From the cell containing the given text, extract its center point as (X, Y) coordinate. 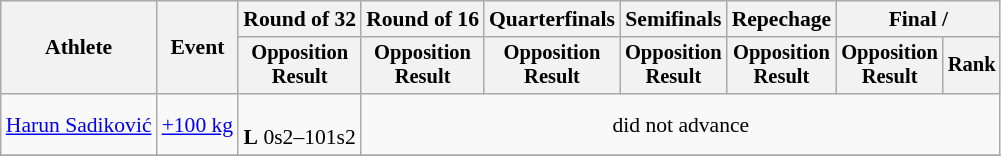
+100 kg (198, 124)
did not advance (680, 124)
Athlete (79, 48)
Round of 32 (300, 19)
Final / (918, 19)
Quarterfinals (552, 19)
Round of 16 (422, 19)
Semifinals (674, 19)
Event (198, 48)
Harun Sadiković (79, 124)
Rank (972, 66)
Repechage (782, 19)
L 0s2–101s2 (300, 124)
